Output the [X, Y] coordinate of the center of the cell containing the given text.  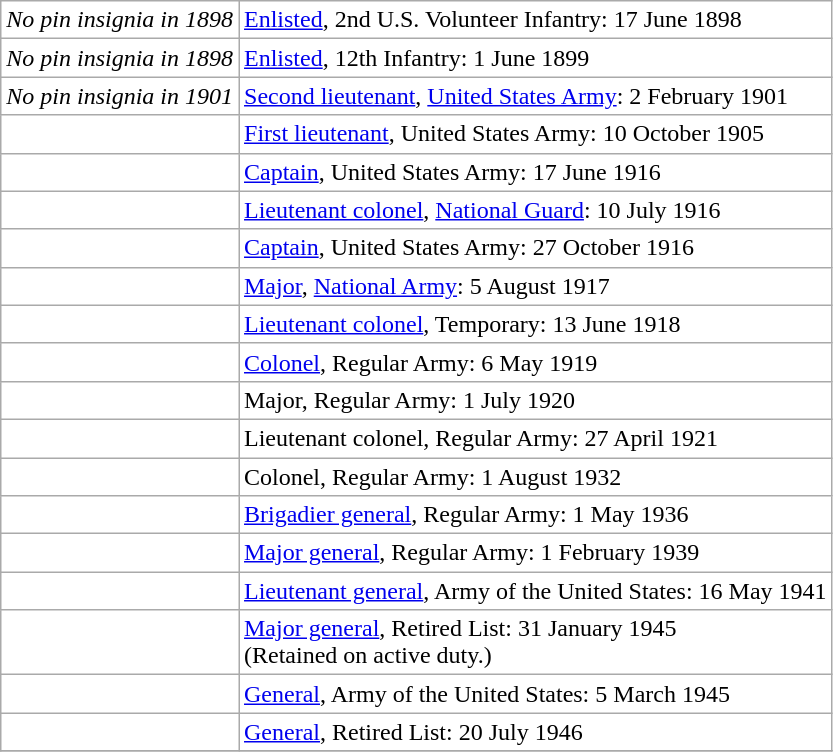
Captain, United States Army: 27 October 1916 [535, 248]
Major, National Army: 5 August 1917 [535, 286]
Lieutenant colonel, Regular Army: 27 April 1921 [535, 438]
Major, Regular Army: 1 July 1920 [535, 400]
Major general, Regular Army: 1 February 1939 [535, 553]
General, Army of the United States: 5 March 1945 [535, 694]
First lieutenant, United States Army: 10 October 1905 [535, 134]
Enlisted, 12th Infantry: 1 June 1899 [535, 58]
Enlisted, 2nd U.S. Volunteer Infantry: 17 June 1898 [535, 20]
Captain, United States Army: 17 June 1916 [535, 172]
Lieutenant colonel, Temporary: 13 June 1918 [535, 324]
Colonel, Regular Army: 6 May 1919 [535, 362]
General, Retired List: 20 July 1946 [535, 732]
Lieutenant colonel, National Guard: 10 July 1916 [535, 210]
Lieutenant general, Army of the United States: 16 May 1941 [535, 591]
Brigadier general, Regular Army: 1 May 1936 [535, 515]
Major general, Retired List: 31 January 1945(Retained on active duty.) [535, 642]
Second lieutenant, United States Army: 2 February 1901 [535, 96]
Colonel, Regular Army: 1 August 1932 [535, 477]
No pin insignia in 1901 [120, 96]
